Determine the [X, Y] coordinate at the center of the cell enclosing the given text.  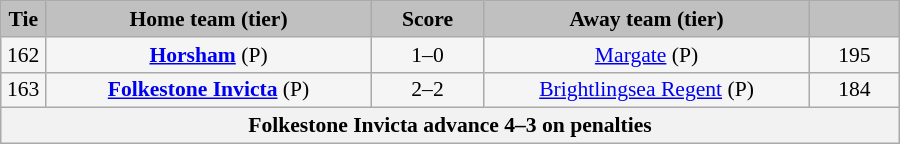
Horsham (P) [209, 55]
Home team (tier) [209, 19]
184 [854, 90]
1–0 [427, 55]
Tie [24, 19]
Score [427, 19]
Margate (P) [647, 55]
Away team (tier) [647, 19]
162 [24, 55]
Folkestone Invicta (P) [209, 90]
Folkestone Invicta advance 4–3 on penalties [450, 126]
2–2 [427, 90]
195 [854, 55]
163 [24, 90]
Brightlingsea Regent (P) [647, 90]
